Find where the given text appears and provide that cell's center as (X, Y) coordinate. 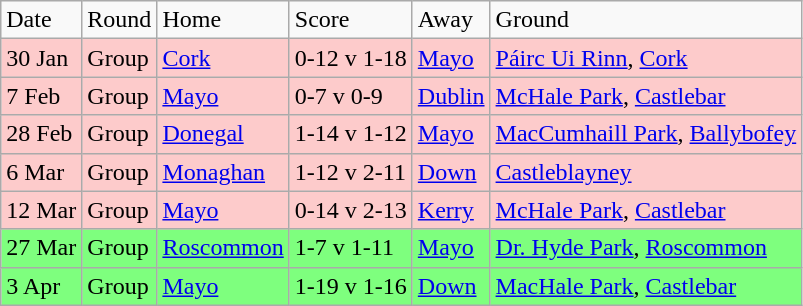
12 Mar (42, 210)
MacHale Park, Castlebar (646, 286)
Ground (646, 20)
Kerry (451, 210)
7 Feb (42, 96)
MacCumhaill Park, Ballybofey (646, 134)
Round (120, 20)
Castleblayney (646, 172)
Score (350, 20)
0-14 v 2-13 (350, 210)
3 Apr (42, 286)
Dr. Hyde Park, Roscommon (646, 248)
1-12 v 2-11 (350, 172)
0-7 v 0-9 (350, 96)
28 Feb (42, 134)
6 Mar (42, 172)
Away (451, 20)
Home (223, 20)
30 Jan (42, 58)
Monaghan (223, 172)
Date (42, 20)
1-14 v 1-12 (350, 134)
27 Mar (42, 248)
1-19 v 1-16 (350, 286)
0-12 v 1-18 (350, 58)
Cork (223, 58)
1-7 v 1-11 (350, 248)
Roscommon (223, 248)
Páirc Ui Rinn, Cork (646, 58)
Dublin (451, 96)
Donegal (223, 134)
